Provide the (X, Y) coordinate of the cell's center where the given text is located.  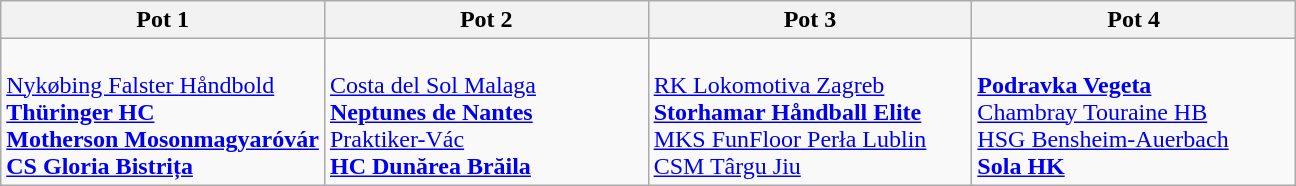
RK Lokomotiva Zagreb Storhamar Håndball Elite MKS FunFloor Perła Lublin CSM Târgu Jiu (810, 112)
Pot 1 (163, 20)
Costa del Sol Malaga Neptunes de Nantes Praktiker-Vác HC Dunărea Brăila (486, 112)
Pot 3 (810, 20)
Nykøbing Falster Håndbold Thüringer HC Motherson Mosonmagyaróvár CS Gloria Bistrița (163, 112)
Podravka Vegeta Chambray Touraine HB HSG Bensheim-Auerbach Sola HK (1134, 112)
Pot 4 (1134, 20)
Pot 2 (486, 20)
